Find where the given text appears and provide that cell's center as (x, y) coordinate. 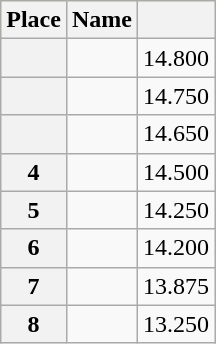
14.650 (176, 134)
13.250 (176, 324)
4 (34, 172)
8 (34, 324)
7 (34, 286)
13.875 (176, 286)
Place (34, 20)
5 (34, 210)
14.800 (176, 58)
6 (34, 248)
14.200 (176, 248)
14.750 (176, 96)
Name (102, 20)
14.250 (176, 210)
14.500 (176, 172)
